Determine the (X, Y) coordinate at the center of the cell enclosing the given text.  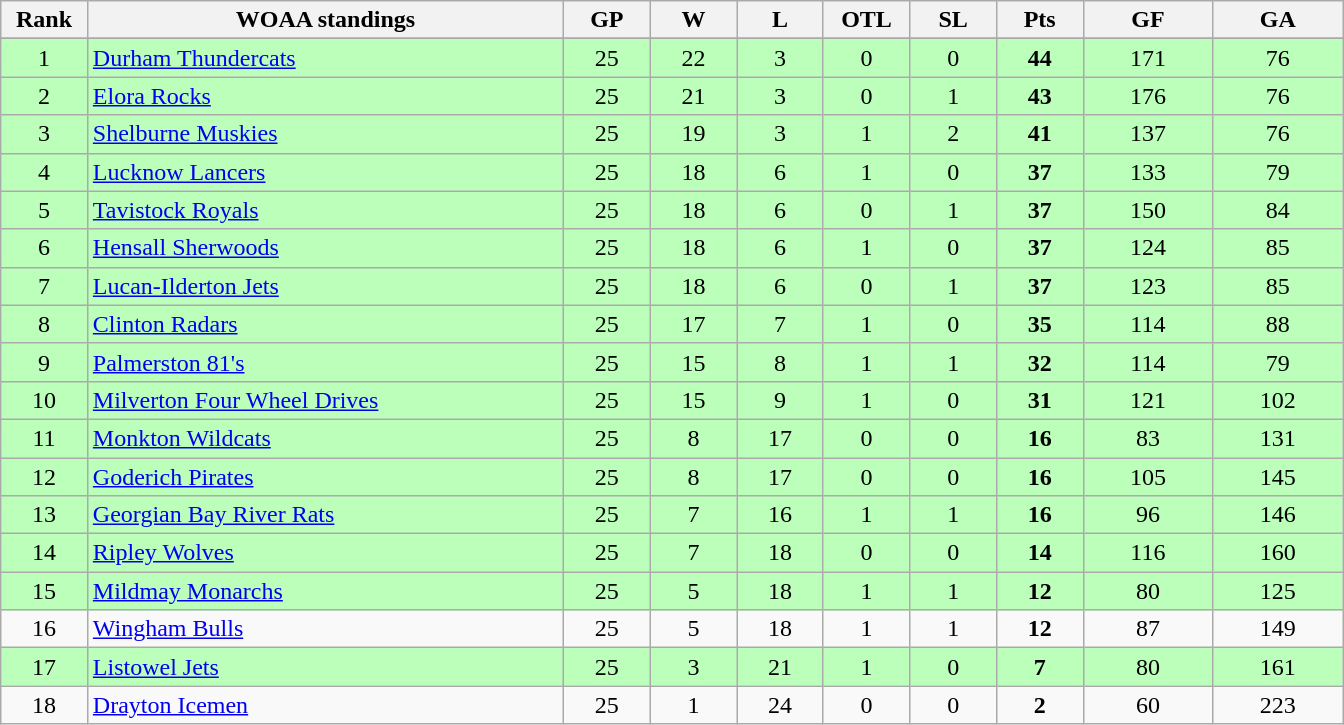
149 (1278, 629)
137 (1148, 134)
145 (1278, 477)
131 (1278, 438)
Lucan-Ilderton Jets (325, 286)
L (780, 20)
150 (1148, 210)
10 (44, 400)
SL (954, 20)
Goderich Pirates (325, 477)
Lucknow Lancers (325, 172)
123 (1148, 286)
13 (44, 515)
43 (1040, 96)
Wingham Bulls (325, 629)
Mildmay Monarchs (325, 591)
96 (1148, 515)
124 (1148, 248)
160 (1278, 553)
11 (44, 438)
Elora Rocks (325, 96)
Ripley Wolves (325, 553)
Georgian Bay River Rats (325, 515)
19 (694, 134)
Milverton Four Wheel Drives (325, 400)
Durham Thundercats (325, 58)
Drayton Icemen (325, 705)
Shelburne Muskies (325, 134)
OTL (866, 20)
133 (1148, 172)
60 (1148, 705)
Listowel Jets (325, 667)
WOAA standings (325, 20)
116 (1148, 553)
125 (1278, 591)
Pts (1040, 20)
161 (1278, 667)
24 (780, 705)
Palmerston 81's (325, 362)
84 (1278, 210)
GA (1278, 20)
22 (694, 58)
87 (1148, 629)
31 (1040, 400)
Tavistock Royals (325, 210)
223 (1278, 705)
146 (1278, 515)
Monkton Wildcats (325, 438)
44 (1040, 58)
Clinton Radars (325, 324)
W (694, 20)
32 (1040, 362)
41 (1040, 134)
121 (1148, 400)
171 (1148, 58)
GP (608, 20)
105 (1148, 477)
GF (1148, 20)
88 (1278, 324)
4 (44, 172)
Rank (44, 20)
Hensall Sherwoods (325, 248)
83 (1148, 438)
35 (1040, 324)
102 (1278, 400)
176 (1148, 96)
